Find where the given text appears and provide that cell's center as [X, Y] coordinate. 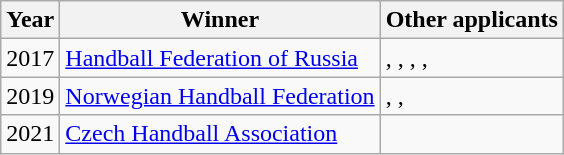
Handball Federation of Russia [220, 58]
, , , , [472, 58]
, , [472, 96]
2019 [30, 96]
Norwegian Handball Federation [220, 96]
2021 [30, 134]
2017 [30, 58]
Czech Handball Association [220, 134]
Winner [220, 20]
Year [30, 20]
Other applicants [472, 20]
